Find where the given text appears and provide that cell's center as [X, Y] coordinate. 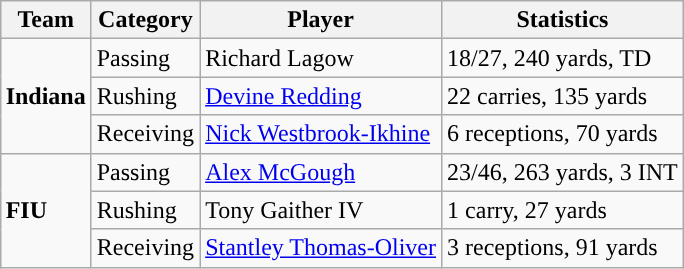
22 carries, 135 yards [563, 96]
Tony Gaither IV [321, 210]
Indiana [46, 96]
Richard Lagow [321, 58]
FIU [46, 210]
3 receptions, 91 yards [563, 248]
Devine Redding [321, 96]
Player [321, 20]
18/27, 240 yards, TD [563, 58]
Stantley Thomas-Oliver [321, 248]
Alex McGough [321, 172]
Nick Westbrook-Ikhine [321, 134]
23/46, 263 yards, 3 INT [563, 172]
1 carry, 27 yards [563, 210]
6 receptions, 70 yards [563, 134]
Category [145, 20]
Statistics [563, 20]
Team [46, 20]
